Detect which cell encompasses the target text, then output its (x, y) center coordinate. 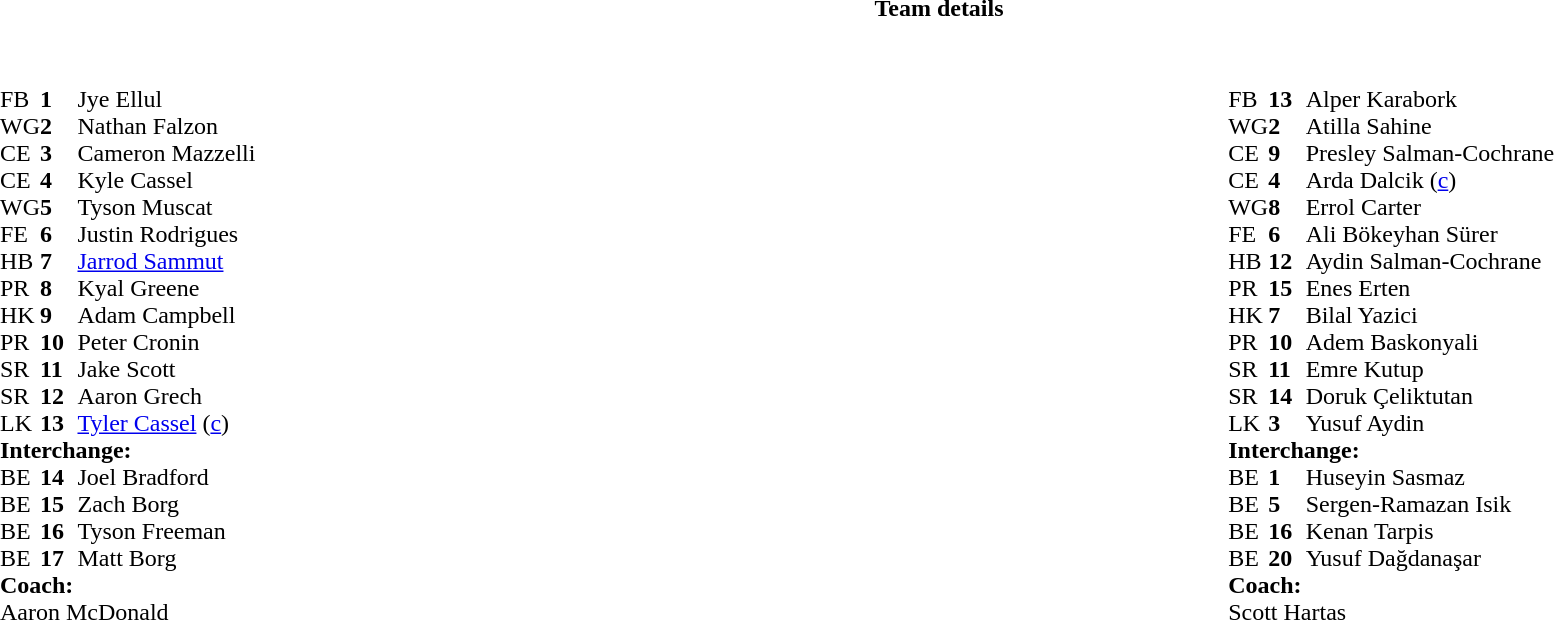
Zach Borg (166, 504)
Jye Ellul (166, 100)
Tyler Cassel (c) (166, 424)
Joel Bradford (166, 478)
Adam Campbell (166, 316)
Peter Cronin (166, 342)
20 (1287, 558)
17 (59, 558)
Aaron Grech (166, 396)
Justin Rodrigues (166, 234)
Jarrod Sammut (166, 262)
Tyson Muscat (166, 208)
Matt Borg (166, 558)
Tyson Freeman (166, 532)
Jake Scott (166, 370)
Kyal Greene (166, 288)
Nathan Falzon (166, 126)
Cameron Mazzelli (166, 154)
Kyle Cassel (166, 180)
